Find where the given text appears and provide that cell's center as [X, Y] coordinate. 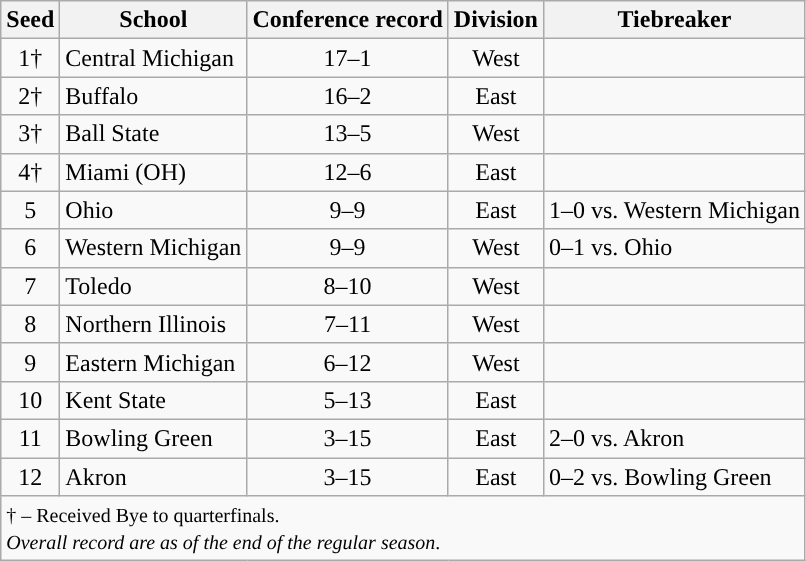
Kent State [154, 400]
7–11 [348, 324]
0–1 vs. Ohio [674, 248]
† – Received Bye to quarterfinals. Overall record are as of the end of the regular season. [404, 528]
1–0 vs. Western Michigan [674, 210]
Seed [30, 20]
2–0 vs. Akron [674, 438]
Conference record [348, 20]
Western Michigan [154, 248]
13–5 [348, 134]
Central Michigan [154, 58]
Toledo [154, 286]
Division [496, 20]
Miami (OH) [154, 172]
11 [30, 438]
School [154, 20]
7 [30, 286]
9 [30, 362]
12–6 [348, 172]
2† [30, 96]
12 [30, 477]
Northern Illinois [154, 324]
16–2 [348, 96]
Ball State [154, 134]
5–13 [348, 400]
10 [30, 400]
8 [30, 324]
Ohio [154, 210]
0–2 vs. Bowling Green [674, 477]
17–1 [348, 58]
6 [30, 248]
Akron [154, 477]
Buffalo [154, 96]
6–12 [348, 362]
Tiebreaker [674, 20]
4† [30, 172]
Eastern Michigan [154, 362]
8–10 [348, 286]
3† [30, 134]
1† [30, 58]
Bowling Green [154, 438]
5 [30, 210]
